Search for the cell housing the specified text and yield its [X, Y] center coordinate. 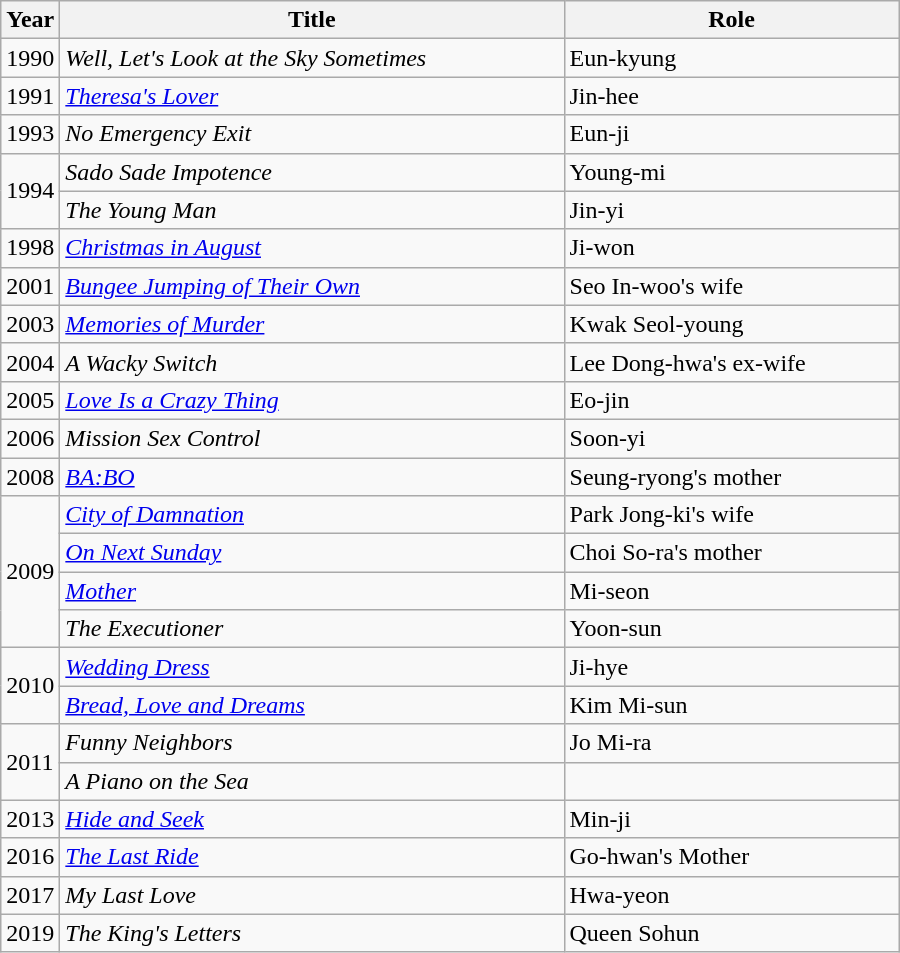
2019 [30, 933]
1994 [30, 191]
1998 [30, 248]
Mi-seon [732, 591]
2004 [30, 362]
Young-mi [732, 172]
Jo Mi-ra [732, 743]
Yoon-sun [732, 629]
The Last Ride [312, 857]
Christmas in August [312, 248]
Wedding Dress [312, 667]
Title [312, 20]
BA:BO [312, 477]
1993 [30, 134]
Eo-jin [732, 400]
Bread, Love and Dreams [312, 705]
The Young Man [312, 210]
Year [30, 20]
My Last Love [312, 895]
No Emergency Exit [312, 134]
Soon-yi [732, 438]
Hwa-yeon [732, 895]
2009 [30, 572]
2016 [30, 857]
Ji-hye [732, 667]
Jin-hee [732, 96]
City of Damnation [312, 515]
Well, Let's Look at the Sky Sometimes [312, 58]
Choi So-ra's mother [732, 553]
Seung-ryong's mother [732, 477]
Ji-won [732, 248]
2010 [30, 686]
Lee Dong-hwa's ex-wife [732, 362]
Park Jong-ki's wife [732, 515]
2006 [30, 438]
Funny Neighbors [312, 743]
Min-ji [732, 819]
Mother [312, 591]
Kwak Seol-young [732, 324]
Sado Sade Impotence [312, 172]
The King's Letters [312, 933]
A Piano on the Sea [312, 781]
Bungee Jumping of Their Own [312, 286]
The Executioner [312, 629]
2005 [30, 400]
A Wacky Switch [312, 362]
Seo In-woo's wife [732, 286]
1991 [30, 96]
Hide and Seek [312, 819]
On Next Sunday [312, 553]
Eun-kyung [732, 58]
Memories of Murder [312, 324]
1990 [30, 58]
Kim Mi-sun [732, 705]
2008 [30, 477]
Go-hwan's Mother [732, 857]
Role [732, 20]
2017 [30, 895]
2003 [30, 324]
Queen Sohun [732, 933]
Jin-yi [732, 210]
Mission Sex Control [312, 438]
Theresa's Lover [312, 96]
2001 [30, 286]
2011 [30, 762]
Love Is a Crazy Thing [312, 400]
Eun-ji [732, 134]
2013 [30, 819]
